Extract the [X, Y] coordinate from the center of the cell holding the provided text.  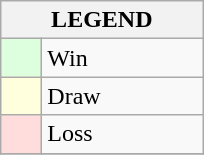
Win [122, 58]
Draw [122, 96]
Loss [122, 134]
LEGEND [102, 20]
